Find where the given text appears and provide that cell's center as (X, Y) coordinate. 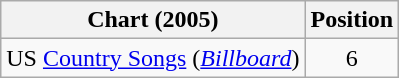
6 (352, 58)
US Country Songs (Billboard) (153, 58)
Position (352, 20)
Chart (2005) (153, 20)
